Detect which cell encompasses the target text, then output its [x, y] center coordinate. 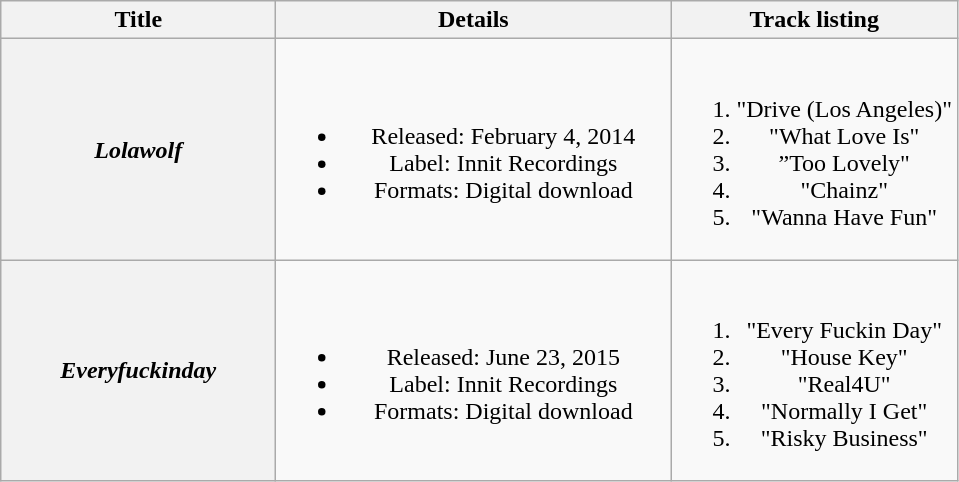
"Drive (Los Angeles)""What Love Is"”Too Lovely""Chainz""Wanna Have Fun" [814, 150]
Title [138, 20]
"Every Fuckin Day""House Key""Real4U""Normally I Get""Risky Business" [814, 370]
Everyfuckinday [138, 370]
Track listing [814, 20]
Lolawolf [138, 150]
Released: February 4, 2014Label: Innit RecordingsFormats: Digital download [474, 150]
Details [474, 20]
Released: June 23, 2015Label: Innit RecordingsFormats: Digital download [474, 370]
